Scan for the cell matching the given text and deliver its [X, Y] coordinate at center. 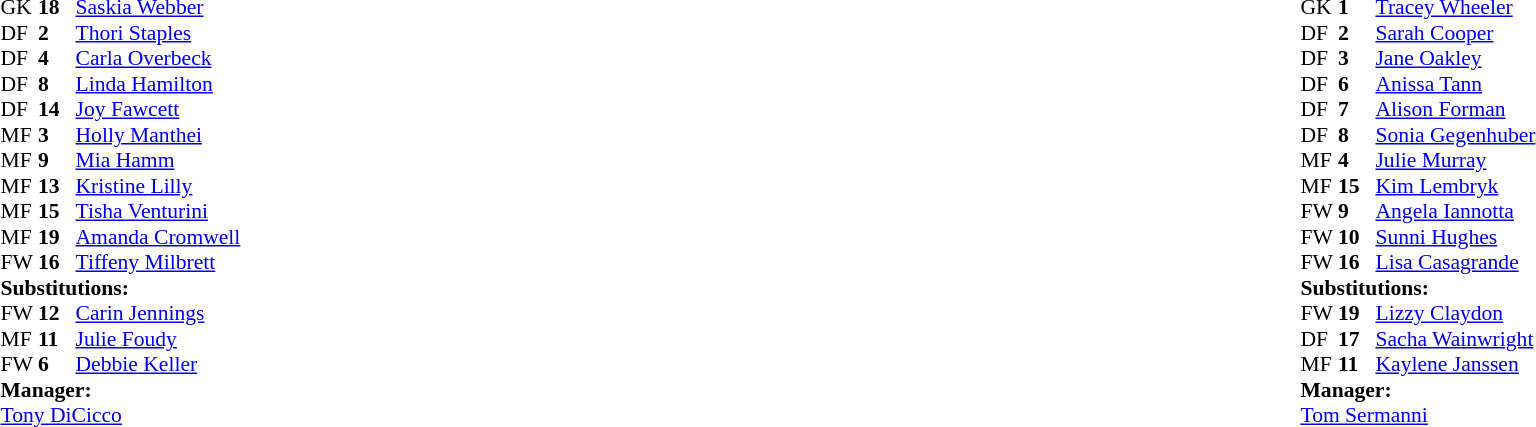
Lisa Casagrande [1455, 263]
7 [1357, 109]
Kim Lembryk [1455, 186]
Sonia Gegenhuber [1455, 135]
Amanda Cromwell [158, 237]
17 [1357, 339]
Kaylene Janssen [1455, 365]
Thori Staples [158, 33]
Linda Hamilton [158, 84]
Holly Manthei [158, 135]
Tiffeny Milbrett [158, 263]
Joy Fawcett [158, 109]
Mia Hamm [158, 161]
Angela Iannotta [1455, 211]
Sunni Hughes [1455, 237]
Anissa Tann [1455, 84]
Sacha Wainwright [1455, 339]
12 [57, 313]
Lizzy Claydon [1455, 313]
Debbie Keller [158, 365]
14 [57, 109]
Tisha Venturini [158, 211]
Julie Murray [1455, 161]
Sarah Cooper [1455, 33]
Jane Oakley [1455, 59]
Carla Overbeck [158, 59]
Alison Forman [1455, 109]
13 [57, 186]
Carin Jennings [158, 313]
Julie Foudy [158, 339]
10 [1357, 237]
Kristine Lilly [158, 186]
